Detect which cell encompasses the target text, then output its (X, Y) center coordinate. 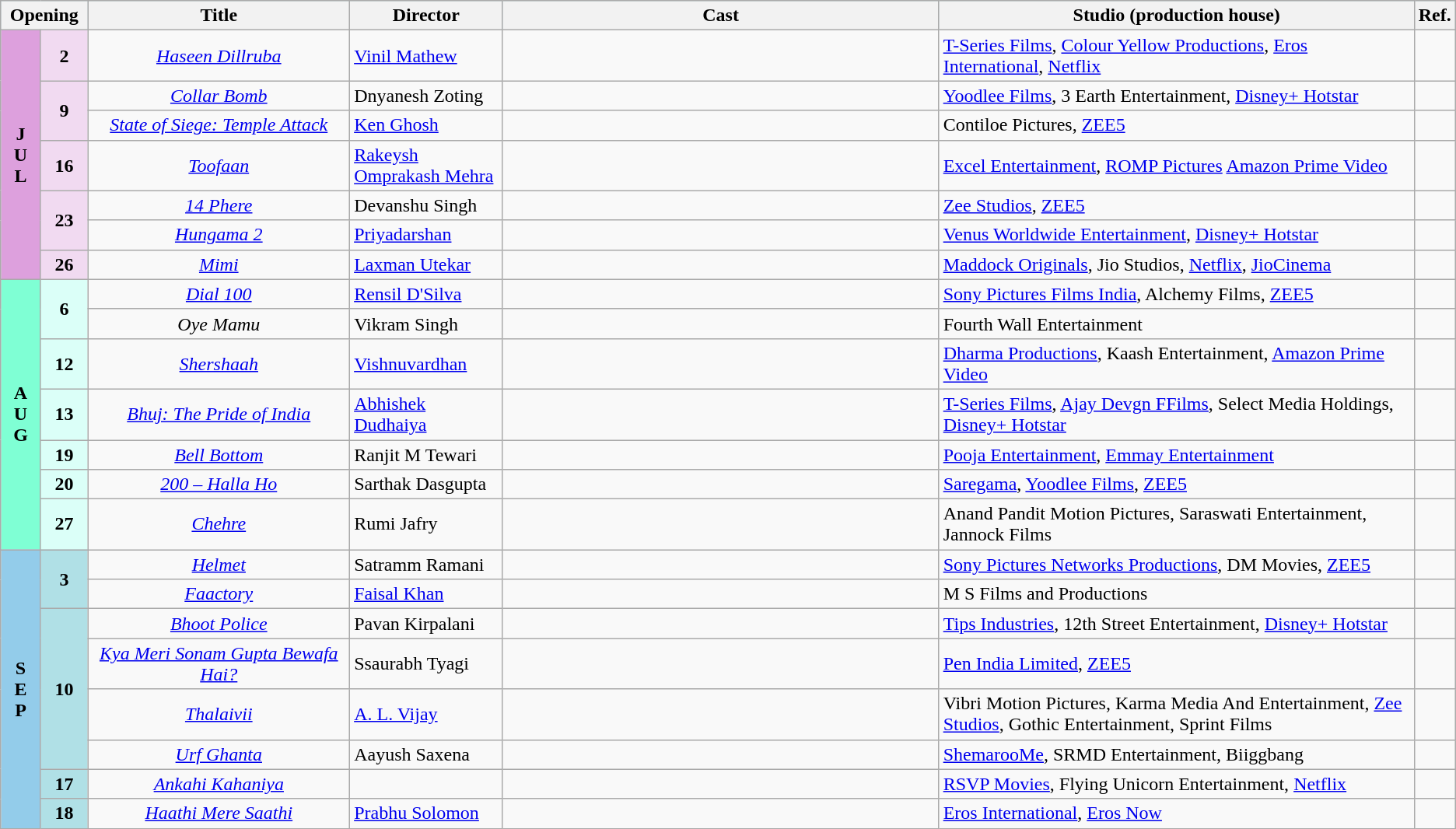
12 (64, 364)
Excel Entertainment, ROMP Pictures Amazon Prime Video (1176, 165)
Faisal Khan (426, 594)
Vibri Motion Pictures, Karma Media And Entertainment, Zee Studios, Gothic Entertainment, Sprint Films (1176, 714)
Bell Bottom (219, 455)
Mimi (219, 264)
Faactory (219, 594)
17 (64, 784)
Rensil D'Silva (426, 294)
Rumi Jafry (426, 524)
Dharma Productions, Kaash Entertainment, Amazon Prime Video (1176, 364)
Director (426, 16)
Cast (720, 16)
Opening (44, 16)
Eros International, Eros Now (1176, 813)
10 (64, 689)
23 (64, 220)
Hungama 2 (219, 235)
Venus Worldwide Entertainment, Disney+ Hotstar (1176, 235)
Vikram Singh (426, 324)
T-Series Films, Ajay Devgn FFilms, Select Media Holdings, Disney+ Hotstar (1176, 414)
Kya Meri Sonam Gupta Bewafa Hai? (219, 664)
Saregama, Yoodlee Films, ZEE5 (1176, 484)
Devanshu Singh (426, 205)
Bhuj: The Pride of India (219, 414)
Collar Bomb (219, 96)
Laxman Utekar (426, 264)
State of Siege: Temple Attack (219, 125)
Ssaurabh Tyagi (426, 664)
Chehre (219, 524)
14 Phere (219, 205)
AUG (20, 414)
Prabhu Solomon (426, 813)
Sony Pictures Films India, Alchemy Films, ZEE5 (1176, 294)
Dial 100 (219, 294)
Haathi Mere Saathi (219, 813)
Dnyanesh Zoting (426, 96)
Fourth Wall Entertainment (1176, 324)
Pavan Kirpalani (426, 624)
Yoodlee Films, 3 Earth Entertainment, Disney+ Hotstar (1176, 96)
Helmet (219, 565)
Tips Industries, 12th Street Entertainment, Disney+ Hotstar (1176, 624)
A. L. Vijay (426, 714)
Oye Mamu (219, 324)
19 (64, 455)
18 (64, 813)
Ref. (1434, 16)
Maddock Originals, Jio Studios, Netflix, JioCinema (1176, 264)
9 (64, 110)
Pen India Limited, ZEE5 (1176, 664)
13 (64, 414)
Aayush Saxena (426, 754)
ShemarooMe, SRMD Entertainment, Biiggbang (1176, 754)
Abhishek Dudhaiya (426, 414)
Pooja Entertainment, Emmay Entertainment (1176, 455)
Vinil Mathew (426, 56)
20 (64, 484)
Thalaivii (219, 714)
Anand Pandit Motion Pictures, Saraswati Entertainment, Jannock Films (1176, 524)
Sony Pictures Networks Productions, DM Movies, ZEE5 (1176, 565)
Zee Studios, ZEE5 (1176, 205)
SEP (20, 689)
6 (64, 309)
Toofaan (219, 165)
Studio (production house) (1176, 16)
Vishnuvardhan (426, 364)
RSVP Movies, Flying Unicorn Entertainment, Netflix (1176, 784)
Contiloe Pictures, ZEE5 (1176, 125)
Urf Ghanta (219, 754)
Satramm Ramani (426, 565)
Ankahi Kahaniya (219, 784)
T-Series Films, Colour Yellow Productions, Eros International, Netflix (1176, 56)
Bhoot Police (219, 624)
Title (219, 16)
Shershaah (219, 364)
JUL (20, 155)
Haseen Dillruba (219, 56)
Rakeysh Omprakash Mehra (426, 165)
Ken Ghosh (426, 125)
16 (64, 165)
27 (64, 524)
Ranjit M Tewari (426, 455)
3 (64, 579)
200 – Halla Ho (219, 484)
M S Films and Productions (1176, 594)
2 (64, 56)
26 (64, 264)
Sarthak Dasgupta (426, 484)
Priyadarshan (426, 235)
